Detect which cell encompasses the target text, then output its [x, y] center coordinate. 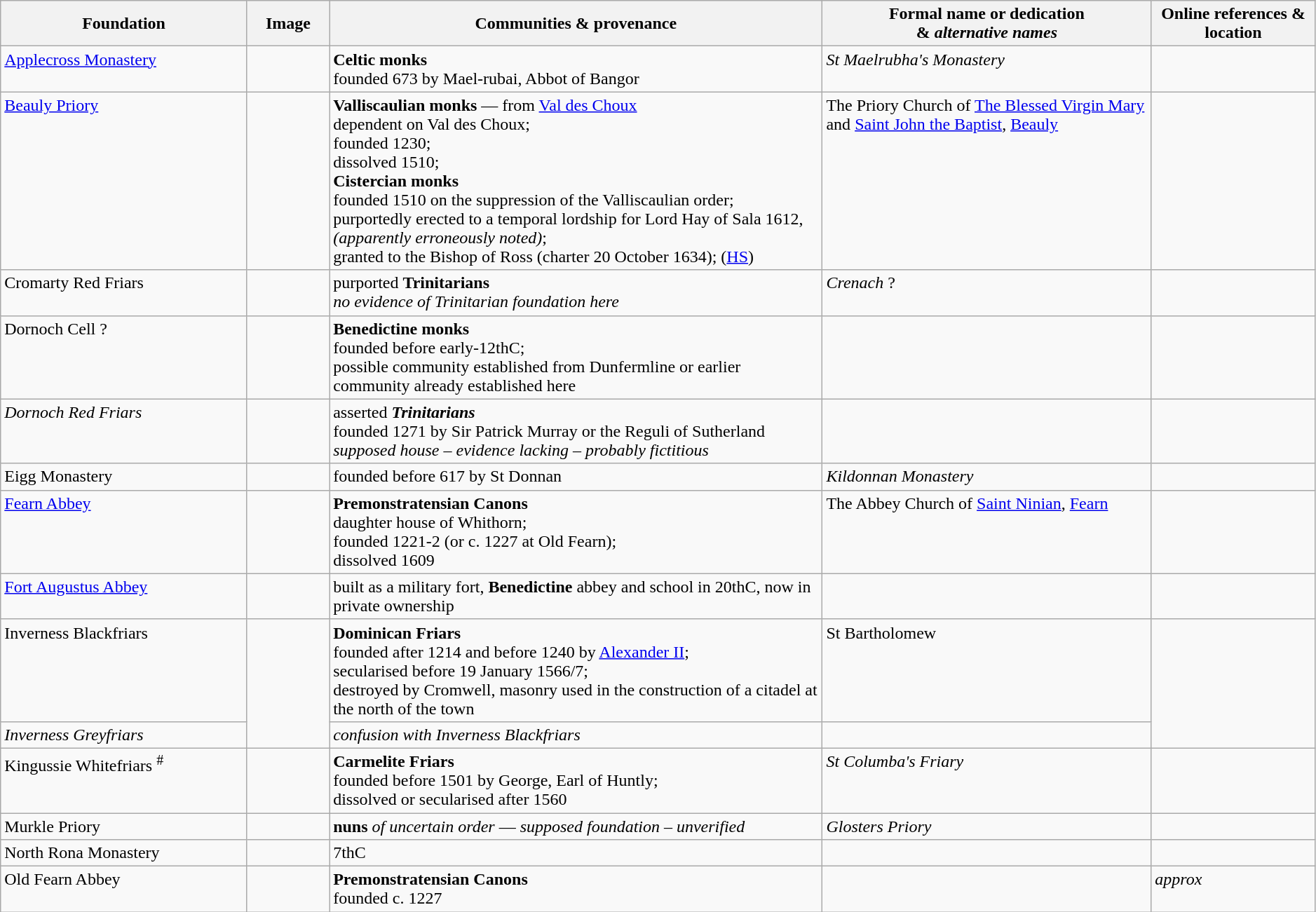
Kingussie Whitefriars # [124, 780]
Kildonnan Monastery [987, 477]
Benedictine monksfounded before early-12thC;possible community established from Dunfermline or earlier community already established here [576, 358]
Applecross Monastery [124, 69]
Communities & provenance [576, 24]
Foundation [124, 24]
Inverness Greyfriars [124, 735]
Dornoch Cell ? [124, 358]
7thC [576, 853]
St Bartholomew [987, 670]
Celtic monksfounded 673 by Mael-rubai, Abbot of Bangor [576, 69]
St Columba's Friary [987, 780]
built as a military fort, Benedictine abbey and school in 20thC, now in private ownership [576, 596]
St Maelrubha's Monastery [987, 69]
Crenach ? [987, 293]
Cromarty Red Friars [124, 293]
approx [1233, 889]
Online references & location [1233, 24]
The Priory Church of The Blessed Virgin Mary and Saint John the Baptist, Beauly [987, 181]
Premonstratensian Canonsfounded c. 1227 [576, 889]
founded before 617 by St Donnan [576, 477]
asserted Trinitariansfounded 1271 by Sir Patrick Murray or the Reguli of Sutherland supposed house – evidence lacking – probably fictitious [576, 431]
North Rona Monastery [124, 853]
Premonstratensian Canonsdaughter house of Whithorn;founded 1221-2 (or c. 1227 at Old Fearn);dissolved 1609 [576, 531]
The Abbey Church of Saint Ninian, Fearn [987, 531]
Formal name or dedication & alternative names [987, 24]
purported Trinitariansno evidence of Trinitarian foundation here [576, 293]
Dornoch Red Friars [124, 431]
Image [287, 24]
Glosters Priory [987, 826]
Fort Augustus Abbey [124, 596]
Murkle Priory [124, 826]
nuns of uncertain order — supposed foundation – unverified [576, 826]
Carmelite Friarsfounded before 1501 by George, Earl of Huntly;dissolved or secularised after 1560 [576, 780]
Eigg Monastery [124, 477]
Beauly Priory [124, 181]
Inverness Blackfriars [124, 670]
Old Fearn Abbey [124, 889]
Fearn Abbey [124, 531]
confusion with Inverness Blackfriars [576, 735]
